Locate the cell with the specified text and output its [x, y] center coordinate. 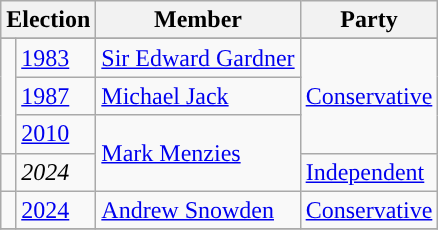
1983 [56, 58]
2010 [56, 134]
Andrew Snowden [198, 210]
Mark Menzies [198, 153]
Election [48, 20]
Sir Edward Gardner [198, 58]
Party [369, 20]
Michael Jack [198, 96]
Independent [369, 172]
Member [198, 20]
1987 [56, 96]
